Scan for the cell matching the given text and deliver its [X, Y] coordinate at center. 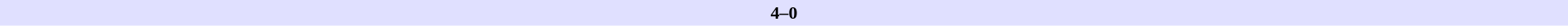
4–0 [784, 13]
